Identify which cell holds the provided text, then report its (x, y) central coordinate. 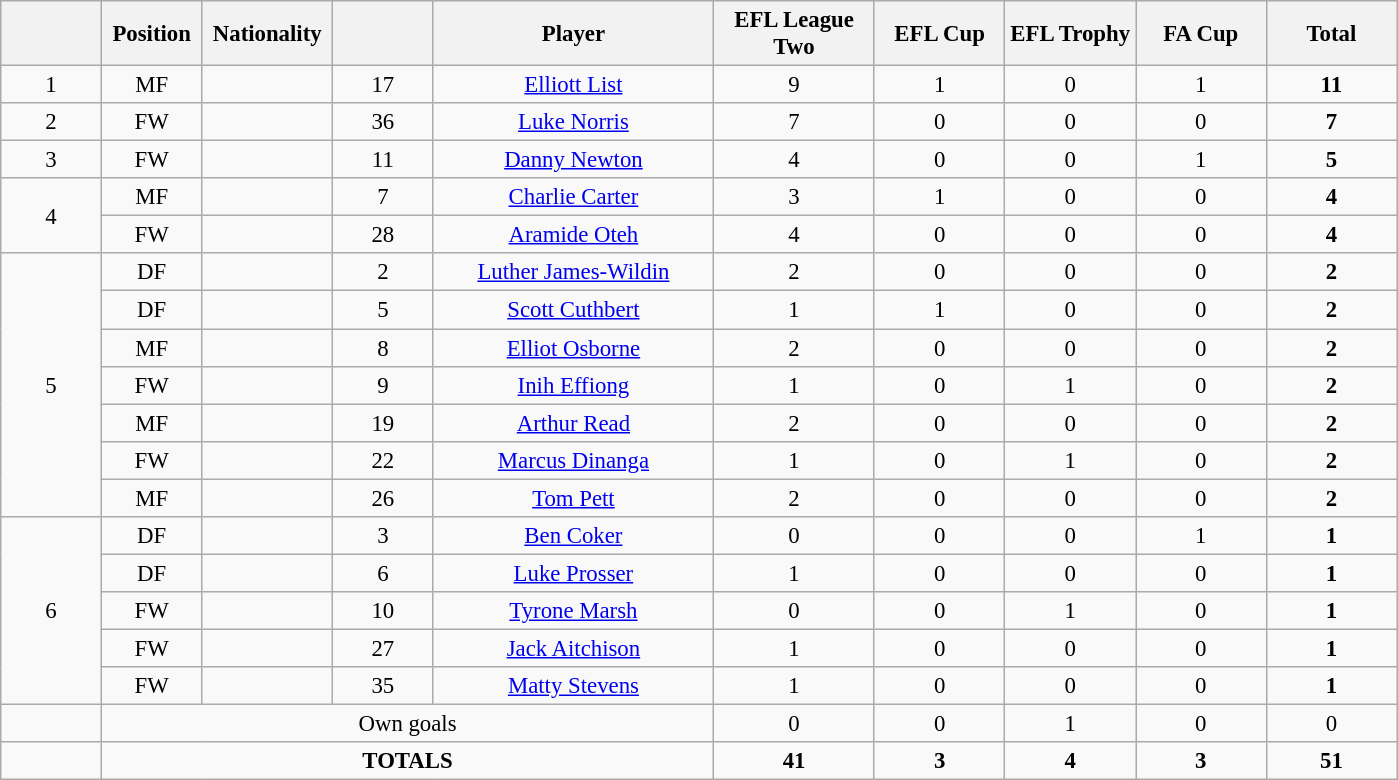
Arthur Read (574, 423)
51 (1332, 761)
Tom Pett (574, 498)
Elliot Osborne (574, 348)
Aramide Oteh (574, 235)
Ben Coker (574, 536)
Luther James-Wildin (574, 273)
Danny Newton (574, 160)
Total (1332, 34)
Inih Effiong (574, 385)
Player (574, 34)
36 (384, 122)
Charlie Carter (574, 197)
41 (794, 761)
EFL Trophy (1070, 34)
8 (384, 348)
FA Cup (1202, 34)
Own goals (407, 724)
Matty Stevens (574, 686)
Marcus Dinanga (574, 460)
22 (384, 460)
Scott Cuthbert (574, 310)
35 (384, 686)
Luke Norris (574, 122)
Nationality (268, 34)
EFL League Two (794, 34)
17 (384, 85)
Luke Prosser (574, 573)
EFL Cup (940, 34)
Position (152, 34)
10 (384, 611)
Elliott List (574, 85)
TOTALS (407, 761)
19 (384, 423)
Tyrone Marsh (574, 611)
28 (384, 235)
Jack Aitchison (574, 648)
26 (384, 498)
27 (384, 648)
